Identify which cell holds the provided text, then report its (X, Y) central coordinate. 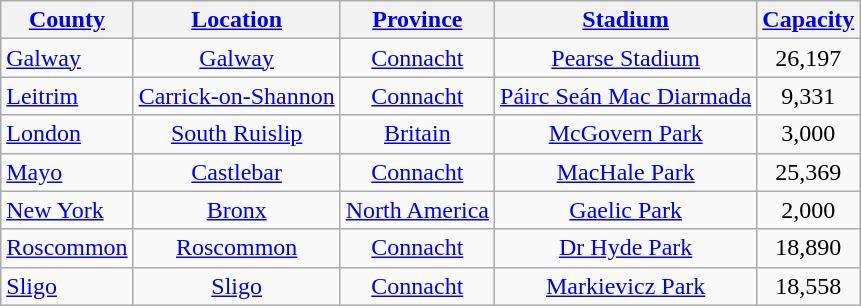
9,331 (808, 96)
25,369 (808, 172)
Pearse Stadium (626, 58)
Gaelic Park (626, 210)
MacHale Park (626, 172)
North America (417, 210)
Capacity (808, 20)
Stadium (626, 20)
McGovern Park (626, 134)
Dr Hyde Park (626, 248)
Castlebar (236, 172)
18,890 (808, 248)
26,197 (808, 58)
Location (236, 20)
Leitrim (67, 96)
Markievicz Park (626, 286)
Carrick-on-Shannon (236, 96)
3,000 (808, 134)
Province (417, 20)
South Ruislip (236, 134)
18,558 (808, 286)
New York (67, 210)
Britain (417, 134)
Bronx (236, 210)
County (67, 20)
London (67, 134)
2,000 (808, 210)
Mayo (67, 172)
Páirc Seán Mac Diarmada (626, 96)
